Extract the [X, Y] coordinate from the center of the cell holding the provided text.  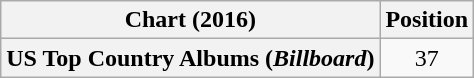
37 [427, 58]
US Top Country Albums (Billboard) [190, 58]
Chart (2016) [190, 20]
Position [427, 20]
